Return [X, Y] of the center of cell containing provided text 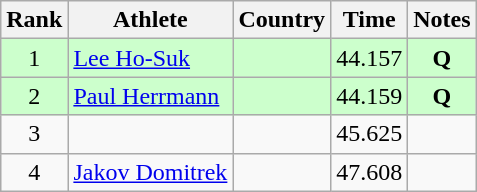
Lee Ho-Suk [150, 58]
Time [370, 20]
2 [34, 96]
Country [282, 20]
Notes [442, 20]
44.159 [370, 96]
Paul Herrmann [150, 96]
Jakov Domitrek [150, 172]
3 [34, 134]
44.157 [370, 58]
4 [34, 172]
Rank [34, 20]
Athlete [150, 20]
47.608 [370, 172]
1 [34, 58]
45.625 [370, 134]
